Find where the given text appears and provide that cell's center as (x, y) coordinate. 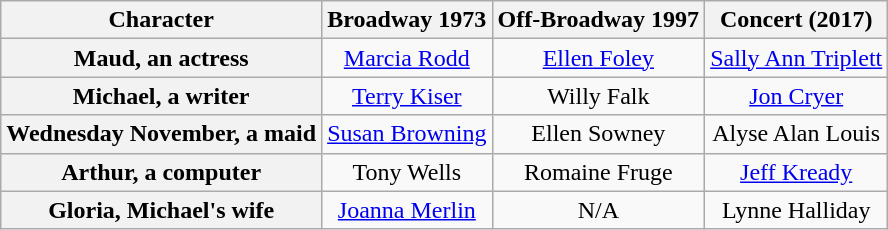
Terry Kiser (407, 96)
Marcia Rodd (407, 58)
Maud, an actress (162, 58)
Sally Ann Triplett (796, 58)
N/A (598, 210)
Romaine Fruge (598, 172)
Michael, a writer (162, 96)
Gloria, Michael's wife (162, 210)
Tony Wells (407, 172)
Lynne Halliday (796, 210)
Susan Browning (407, 134)
Off-Broadway 1997 (598, 20)
Arthur, a computer (162, 172)
Concert (2017) (796, 20)
Joanna Merlin (407, 210)
Broadway 1973 (407, 20)
Alyse Alan Louis (796, 134)
Ellen Sowney (598, 134)
Wednesday November, a maid (162, 134)
Jon Cryer (796, 96)
Jeff Kready (796, 172)
Willy Falk (598, 96)
Ellen Foley (598, 58)
Character (162, 20)
